Provide the (X, Y) coordinate of the cell's center where the given text is located.  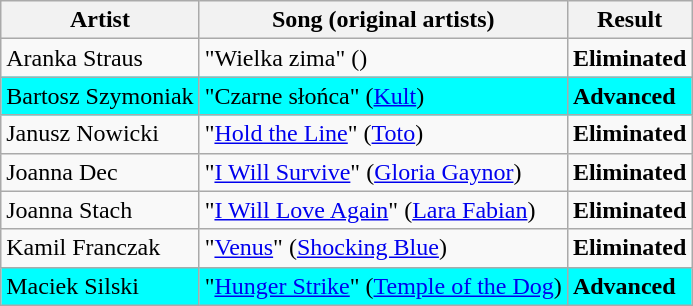
Kamil Franczak (100, 248)
Janusz Nowicki (100, 134)
Maciek Silski (100, 286)
"Hunger Strike" (Temple of the Dog) (383, 286)
Song (original artists) (383, 20)
Bartosz Szymoniak (100, 96)
Joanna Stach (100, 210)
Joanna Dec (100, 172)
Result (629, 20)
"Wielka zima" () (383, 58)
"I Will Love Again" (Lara Fabian) (383, 210)
"Hold the Line" (Toto) (383, 134)
"Czarne słońca" (Kult) (383, 96)
Aranka Straus (100, 58)
"I Will Survive" (Gloria Gaynor) (383, 172)
"Venus" (Shocking Blue) (383, 248)
Artist (100, 20)
